Detect which cell encompasses the target text, then output its [X, Y] center coordinate. 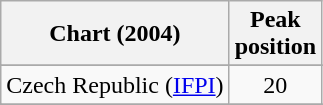
20 [275, 85]
Chart (2004) [115, 34]
Czech Republic (IFPI) [115, 85]
Peakposition [275, 34]
